Determine the (x, y) coordinate at the center of the cell enclosing the given text.  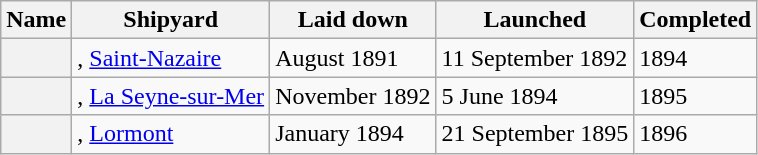
1896 (696, 134)
November 1892 (353, 96)
, Lormont (171, 134)
5 June 1894 (535, 96)
, Saint-Nazaire (171, 58)
Launched (535, 20)
January 1894 (353, 134)
Name (36, 20)
1895 (696, 96)
11 September 1892 (535, 58)
Completed (696, 20)
Laid down (353, 20)
1894 (696, 58)
August 1891 (353, 58)
21 September 1895 (535, 134)
Shipyard (171, 20)
, La Seyne-sur-Mer (171, 96)
